Detect which cell encompasses the target text, then output its (x, y) center coordinate. 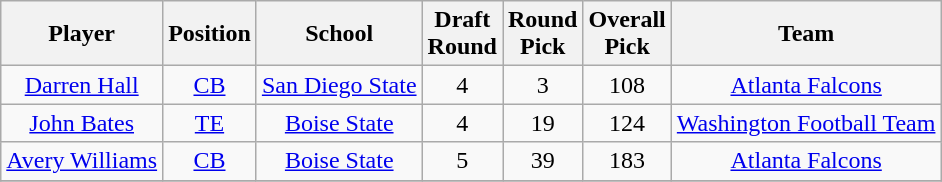
39 (542, 161)
19 (542, 123)
John Bates (82, 123)
San Diego State (339, 85)
108 (627, 85)
Washington Football Team (806, 123)
183 (627, 161)
Darren Hall (82, 85)
OverallPick (627, 34)
Team (806, 34)
Avery Williams (82, 161)
Position (210, 34)
5 (462, 161)
3 (542, 85)
124 (627, 123)
Player (82, 34)
School (339, 34)
RoundPick (542, 34)
DraftRound (462, 34)
TE (210, 123)
